Identify which cell holds the provided text, then report its [x, y] central coordinate. 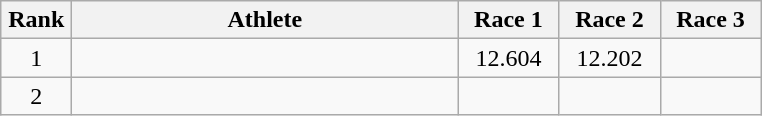
2 [36, 96]
12.604 [508, 58]
Race 3 [710, 20]
Athlete [265, 20]
Rank [36, 20]
1 [36, 58]
Race 1 [508, 20]
Race 2 [610, 20]
12.202 [610, 58]
